Pinpoint the cell where the given text exists, returning its (x, y) midpoint coordinate. 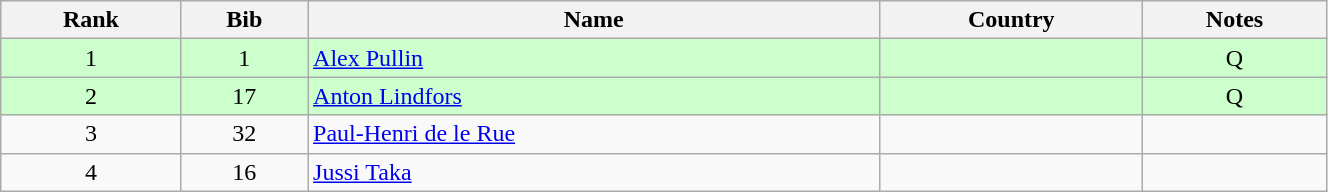
Jussi Taka (594, 172)
Rank (91, 20)
3 (91, 134)
16 (244, 172)
Alex Pullin (594, 58)
Bib (244, 20)
Anton Lindfors (594, 96)
Paul-Henri de le Rue (594, 134)
Notes (1235, 20)
17 (244, 96)
4 (91, 172)
Country (1012, 20)
2 (91, 96)
Name (594, 20)
32 (244, 134)
